Provide the [x, y] coordinate of the cell's center where the given text is located.  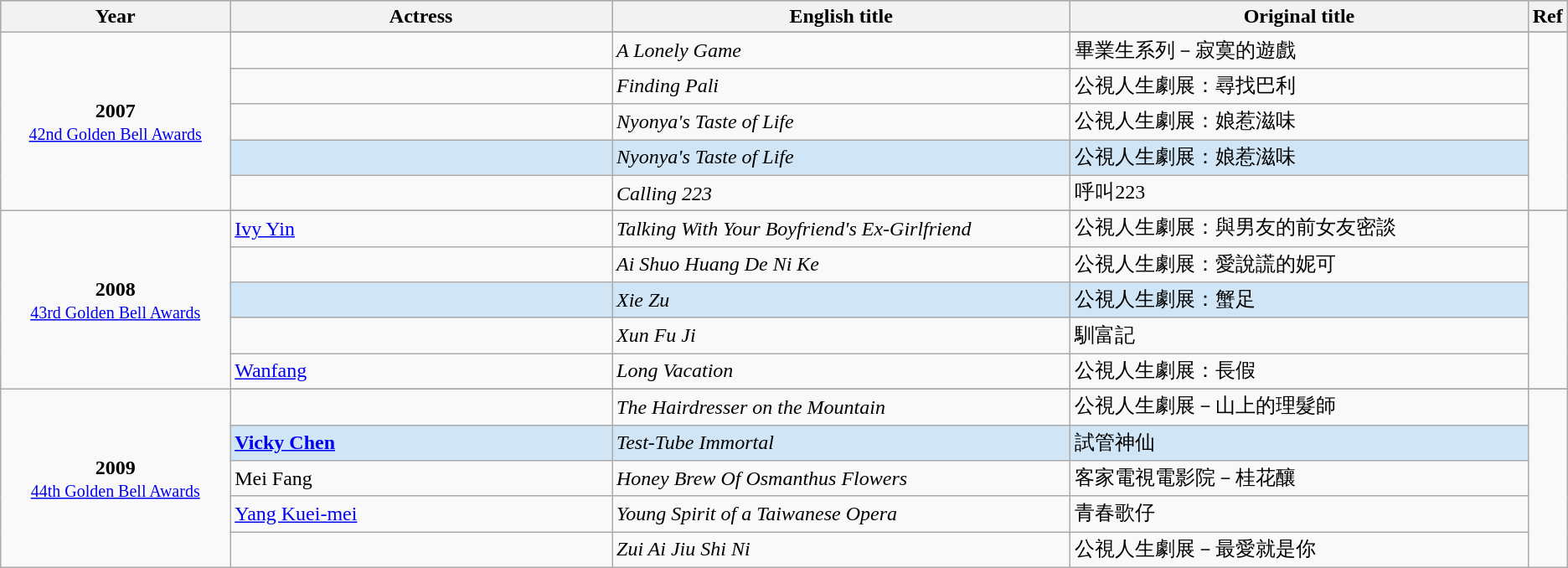
Honey Brew Of Osmanthus Flowers [841, 479]
Xie Zu [841, 300]
Mei Fang [421, 479]
呼叫223 [1299, 193]
公視人生劇展－山上的理髮師 [1299, 407]
Original title [1299, 17]
公視人生劇展－最愛就是你 [1299, 550]
Zui Ai Jiu Shi Ni [841, 550]
2008 43rd Golden Bell Awards [116, 300]
2009 44th Golden Bell Awards [116, 478]
Vicky Chen [421, 442]
馴富記 [1299, 335]
Ai Shuo Huang De Ni Ke [841, 265]
Finding Pali [841, 85]
The Hairdresser on the Mountain [841, 407]
Young Spirit of a Taiwanese Opera [841, 514]
2007 42nd Golden Bell Awards [116, 122]
Wanfang [421, 372]
Yang Kuei-mei [421, 514]
客家電視電影院－桂花釀 [1299, 479]
Year [116, 17]
English title [841, 17]
青春歌仔 [1299, 514]
Actress [421, 17]
Ivy Yin [421, 230]
Long Vacation [841, 372]
公視人生劇展：長假 [1299, 372]
Calling 223 [841, 193]
公視人生劇展：尋找巴利 [1299, 85]
畢業生系列－寂寞的遊戲 [1299, 50]
公視人生劇展：愛說謊的妮可 [1299, 265]
Ref [1548, 17]
公視人生劇展：與男友的前女友密談 [1299, 230]
試管神仙 [1299, 442]
Talking With Your Boyfriend's Ex-Girlfriend [841, 230]
Test-Tube Immortal [841, 442]
A Lonely Game [841, 50]
公視人生劇展：蟹足 [1299, 300]
Xun Fu Ji [841, 335]
